Extract the [x, y] coordinate from the center of the cell holding the provided text.  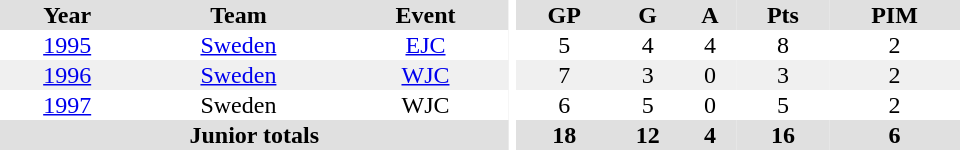
A [710, 15]
PIM [894, 15]
Pts [783, 15]
18 [564, 135]
1995 [67, 45]
1997 [67, 105]
Year [67, 15]
16 [783, 135]
1996 [67, 75]
8 [783, 45]
EJC [425, 45]
12 [648, 135]
Junior totals [254, 135]
Team [238, 15]
G [648, 15]
GP [564, 15]
Event [425, 15]
7 [564, 75]
